Pinpoint the cell where the given text exists, returning its [x, y] midpoint coordinate. 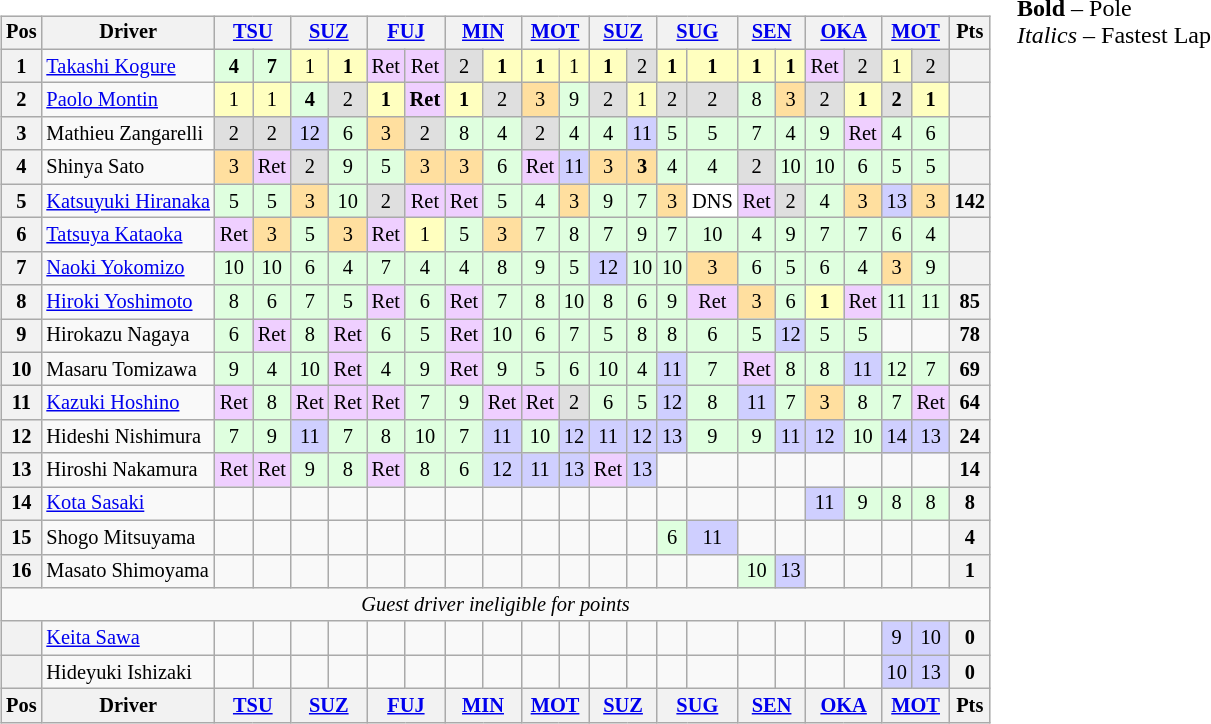
Kota Sasaki [128, 504]
Mathieu Zangarelli [128, 134]
Hiroshi Nakamura [128, 470]
DNS [712, 201]
Shogo Mitsuyama [128, 537]
Takashi Kogure [128, 66]
Katsuyuki Hiranaka [128, 201]
Paolo Montin [128, 100]
85 [970, 302]
16 [21, 571]
Hideshi Nishimura [128, 437]
64 [970, 403]
69 [970, 369]
Tatsuya Kataoka [128, 235]
78 [970, 336]
Keita Sawa [128, 638]
142 [970, 201]
Guest driver ineligible for points [496, 605]
Hideyuki Ishizaki [128, 672]
Shinya Sato [128, 167]
Kazuki Hoshino [128, 403]
Masaru Tomizawa [128, 369]
Masato Shimoyama [128, 571]
24 [970, 437]
15 [21, 537]
Naoki Yokomizo [128, 268]
Hiroki Yoshimoto [128, 302]
Hirokazu Nagaya [128, 336]
